Extract the [x, y] coordinate from the center of the cell holding the provided text.  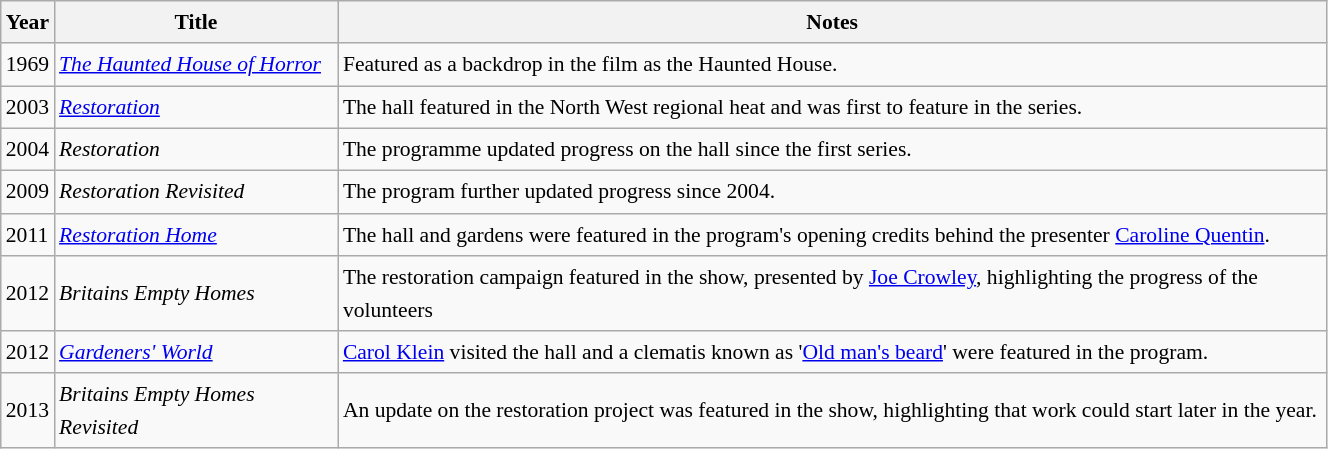
Restoration Home [196, 236]
The program further updated progress since 2004. [832, 192]
2011 [28, 236]
Notes [832, 22]
2004 [28, 150]
Restoration Revisited [196, 192]
Britains Empty Homes Revisited [196, 412]
2003 [28, 108]
Year [28, 22]
Featured as a backdrop in the film as the Haunted House. [832, 66]
An update on the restoration project was featured in the show, highlighting that work could start later in the year. [832, 412]
Title [196, 22]
The restoration campaign featured in the show, presented by Joe Crowley, highlighting the progress of the volunteers [832, 294]
Carol Klein visited the hall and a clematis known as 'Old man's beard' were featured in the program. [832, 352]
2009 [28, 192]
The hall and gardens were featured in the program's opening credits behind the presenter Caroline Quentin. [832, 236]
1969 [28, 66]
2013 [28, 412]
Gardeners' World [196, 352]
The programme updated progress on the hall since the first series. [832, 150]
Britains Empty Homes [196, 294]
The hall featured in the North West regional heat and was first to feature in the series. [832, 108]
The Haunted House of Horror [196, 66]
